Output the [X, Y] coordinate of the center of the cell containing the given text.  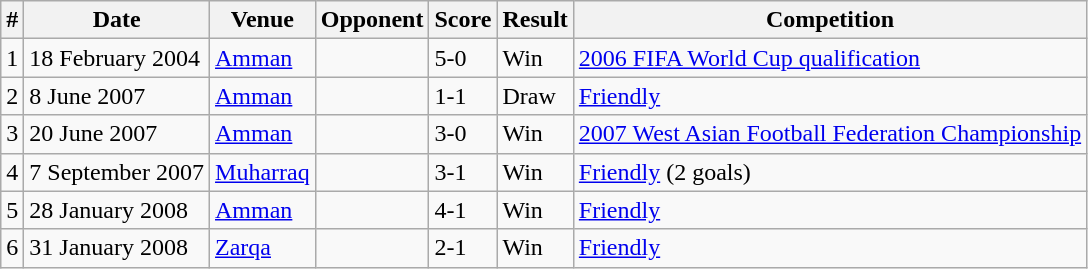
5-0 [463, 58]
2006 FIFA World Cup qualification [830, 58]
2007 West Asian Football Federation Championship [830, 134]
3 [12, 134]
4 [12, 172]
Muharraq [263, 172]
2 [12, 96]
Draw [535, 96]
1 [12, 58]
31 January 2008 [117, 248]
1-1 [463, 96]
2-1 [463, 248]
Zarqa [263, 248]
4-1 [463, 210]
7 September 2007 [117, 172]
Opponent [372, 20]
# [12, 20]
28 January 2008 [117, 210]
Result [535, 20]
Venue [263, 20]
3-1 [463, 172]
3-0 [463, 134]
Competition [830, 20]
6 [12, 248]
20 June 2007 [117, 134]
Friendly (2 goals) [830, 172]
Score [463, 20]
8 June 2007 [117, 96]
Date [117, 20]
5 [12, 210]
18 February 2004 [117, 58]
